Determine the [x, y] coordinate at the center of the cell enclosing the given text.  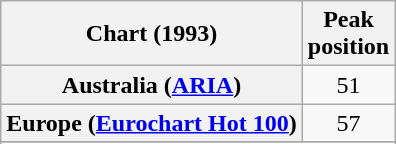
Peakposition [348, 34]
Europe (Eurochart Hot 100) [152, 123]
Chart (1993) [152, 34]
Australia (ARIA) [152, 85]
57 [348, 123]
51 [348, 85]
